Locate the cell with the specified text and output its [X, Y] center coordinate. 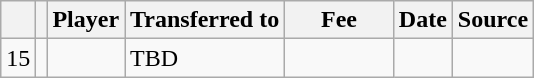
Date [422, 20]
Source [492, 20]
15 [18, 58]
Player [86, 20]
Transferred to [205, 20]
TBD [205, 58]
Fee [340, 20]
